Extract the (x, y) coordinate from the center of the cell holding the provided text.  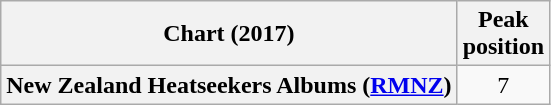
Peak position (503, 34)
7 (503, 85)
New Zealand Heatseekers Albums (RMNZ) (229, 85)
Chart (2017) (229, 34)
